Capture the cell that displays the provided text and extract its (x, y) central coordinate. 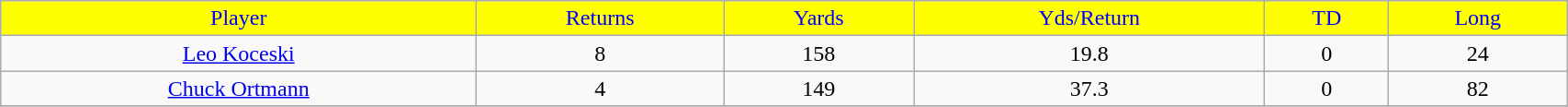
4 (601, 89)
158 (819, 53)
Yards (819, 18)
Returns (601, 18)
Leo Koceski (239, 53)
149 (819, 89)
Long (1478, 18)
TD (1326, 18)
8 (601, 53)
Chuck Ortmann (239, 89)
Player (239, 18)
19.8 (1089, 53)
37.3 (1089, 89)
82 (1478, 89)
24 (1478, 53)
Yds/Return (1089, 18)
